For the text-containing cell, return its midpoint in [X, Y] coordinate format. 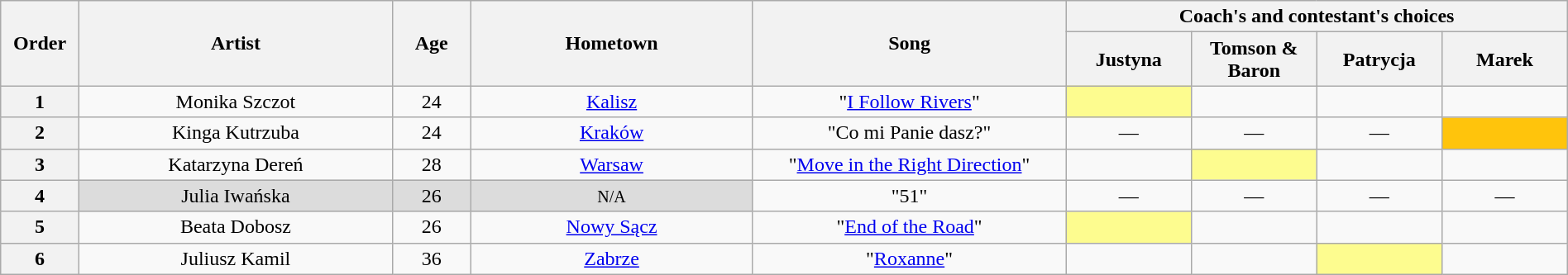
28 [432, 164]
N/A [612, 196]
Hometown [612, 43]
"End of the Road" [910, 227]
"Roxanne" [910, 258]
Juliusz Kamil [235, 258]
Kraków [612, 133]
Kinga Kutrzuba [235, 133]
1 [40, 102]
Monika Szczot [235, 102]
Warsaw [612, 164]
"51" [910, 196]
Julia Iwańska [235, 196]
Artist [235, 43]
Beata Dobosz [235, 227]
36 [432, 258]
2 [40, 133]
6 [40, 258]
Kalisz [612, 102]
Justyna [1129, 59]
Age [432, 43]
Patrycja [1379, 59]
"Move in the Right Direction" [910, 164]
Nowy Sącz [612, 227]
5 [40, 227]
"I Follow Rivers" [910, 102]
Song [910, 43]
Coach's and contestant's choices [1317, 17]
"Co mi Panie dasz?" [910, 133]
Marek [1505, 59]
Katarzyna Dereń [235, 164]
Order [40, 43]
Zabrze [612, 258]
Tomson & Baron [1255, 59]
3 [40, 164]
4 [40, 196]
